Output the [X, Y] coordinate of the center of the cell containing the given text.  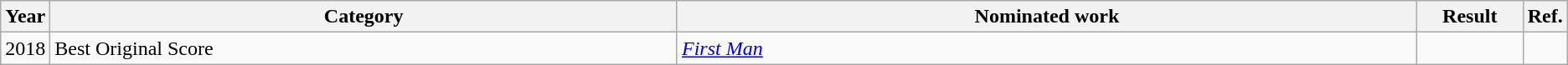
Best Original Score [364, 48]
Ref. [1545, 17]
Nominated work [1047, 17]
Category [364, 17]
First Man [1047, 48]
2018 [25, 48]
Year [25, 17]
Result [1469, 17]
